Provide the [x, y] coordinate of the cell's center where the given text is located.  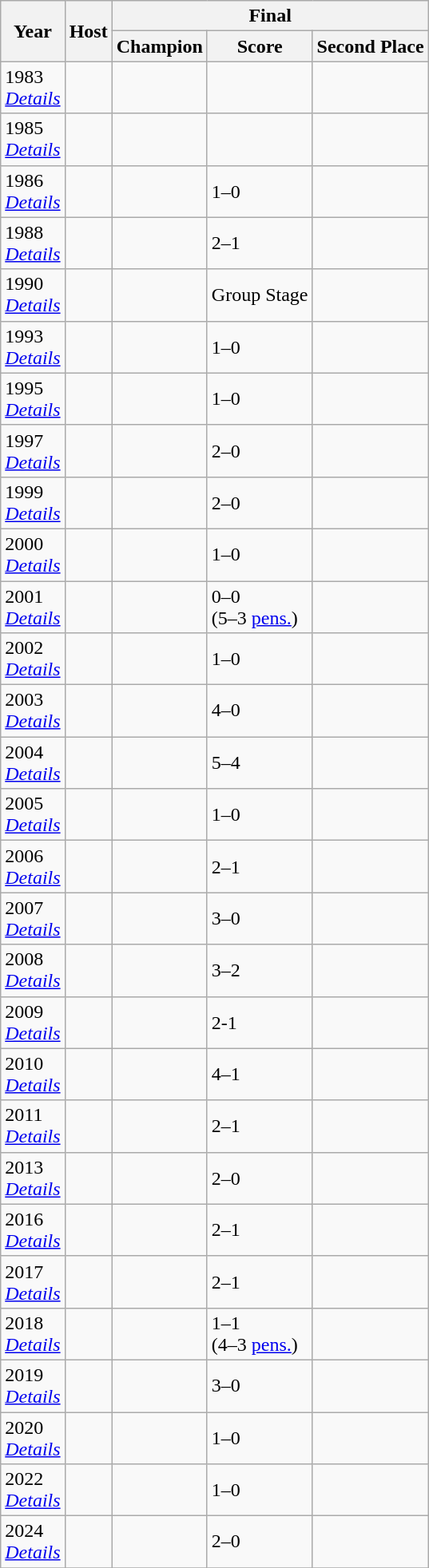
Group Stage [260, 295]
2005Details [33, 814]
2000Details [33, 554]
Champion [160, 46]
1990Details [33, 295]
3–2 [260, 971]
2018Details [33, 1333]
Year [33, 31]
4–1 [260, 1075]
1993Details [33, 346]
Final [270, 16]
Second Place [371, 46]
2001Details [33, 607]
1988Details [33, 243]
1999Details [33, 503]
1985Details [33, 139]
1–1(4–3 pens.) [260, 1333]
2013Details [33, 1178]
2011Details [33, 1126]
1986Details [33, 192]
Score [260, 46]
2009Details [33, 1022]
1995Details [33, 399]
2-1 [260, 1022]
2002Details [33, 659]
4–0 [260, 711]
2022Details [33, 1490]
Host [88, 31]
0–0(5–3 pens.) [260, 607]
2010Details [33, 1075]
2008Details [33, 971]
5–4 [260, 763]
1997Details [33, 450]
2016Details [33, 1229]
2004Details [33, 763]
2017Details [33, 1282]
1983Details [33, 88]
2006Details [33, 867]
2024Details [33, 1542]
2003Details [33, 711]
2020Details [33, 1437]
2007Details [33, 918]
2019Details [33, 1386]
